Provide the [X, Y] coordinate of the cell's center where the given text is located.  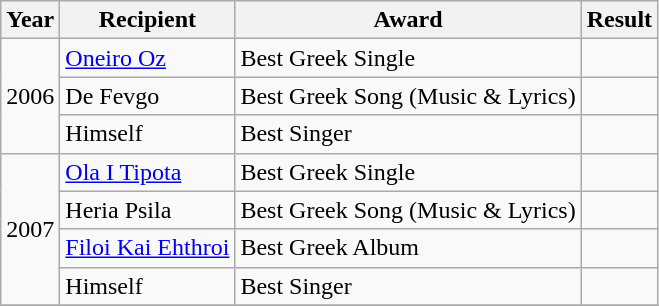
De Fevgo [148, 96]
2006 [30, 96]
2007 [30, 229]
Filoi Kai Ehthroi [148, 248]
Result [619, 20]
Ola I Tipota [148, 172]
Heria Psila [148, 210]
Oneiro Oz [148, 58]
Recipient [148, 20]
Best Greek Album [408, 248]
Year [30, 20]
Award [408, 20]
